Determine the [x, y] coordinate at the center of the cell enclosing the given text.  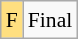
Final [50, 20]
F [12, 20]
